Detect which cell encompasses the target text, then output its (X, Y) center coordinate. 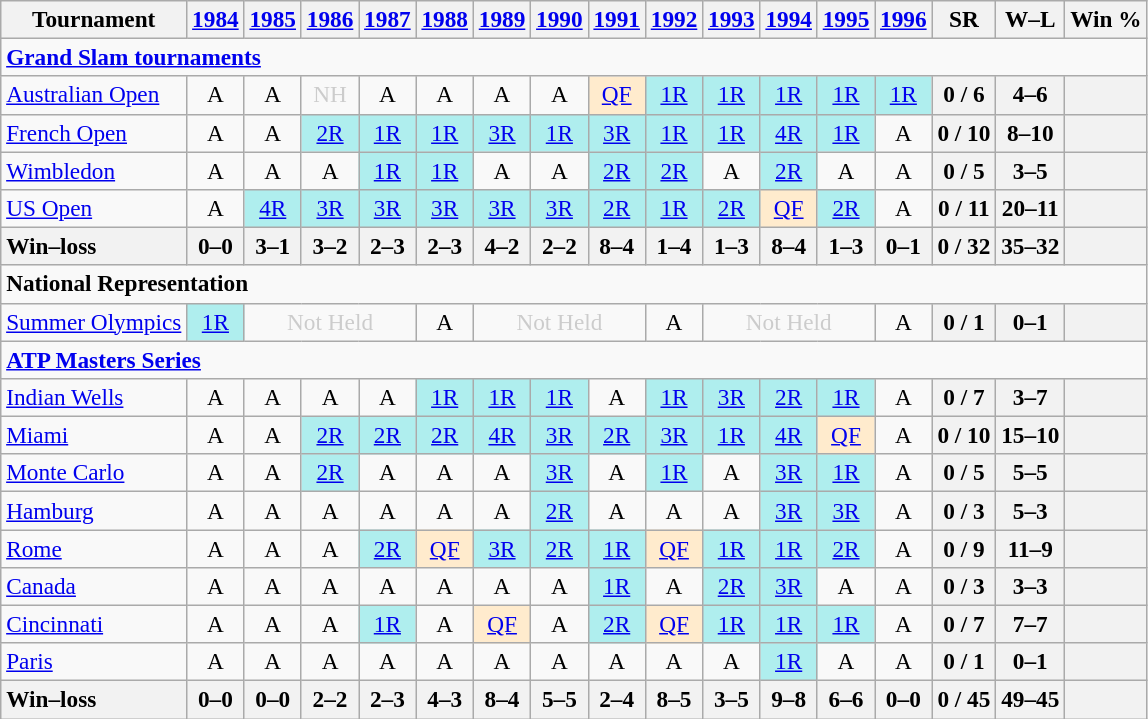
8–10 (1030, 133)
8–5 (674, 699)
3–1 (272, 246)
3–3 (1030, 586)
Wimbledon (94, 170)
0 / 11 (964, 208)
Indian Wells (94, 397)
7–7 (1030, 624)
1991 (616, 19)
Canada (94, 586)
0 / 32 (964, 246)
6–6 (846, 699)
1987 (388, 19)
French Open (94, 133)
3–7 (1030, 397)
Monte Carlo (94, 473)
1–4 (674, 246)
US Open (94, 208)
Summer Olympics (94, 322)
Cincinnati (94, 624)
Paris (94, 662)
0 / 9 (964, 548)
49–45 (1030, 699)
1993 (732, 19)
National Representation (574, 284)
3–2 (330, 246)
Tournament (94, 19)
20–11 (1030, 208)
4–2 (502, 246)
1990 (560, 19)
1984 (216, 19)
Australian Open (94, 95)
1988 (444, 19)
1989 (502, 19)
Miami (94, 435)
11–9 (1030, 548)
1986 (330, 19)
ATP Masters Series (574, 359)
1992 (674, 19)
Hamburg (94, 510)
W–L (1030, 19)
35–32 (1030, 246)
2–4 (616, 699)
9–8 (788, 699)
0 / 45 (964, 699)
5–3 (1030, 510)
NH (330, 95)
4–6 (1030, 95)
SR (964, 19)
0 / 6 (964, 95)
15–10 (1030, 435)
Rome (94, 548)
1994 (788, 19)
1996 (904, 19)
1985 (272, 19)
Grand Slam tournaments (574, 57)
4–3 (444, 699)
Win % (1106, 19)
1995 (846, 19)
